Extract the [x, y] coordinate from the center of the cell holding the provided text.  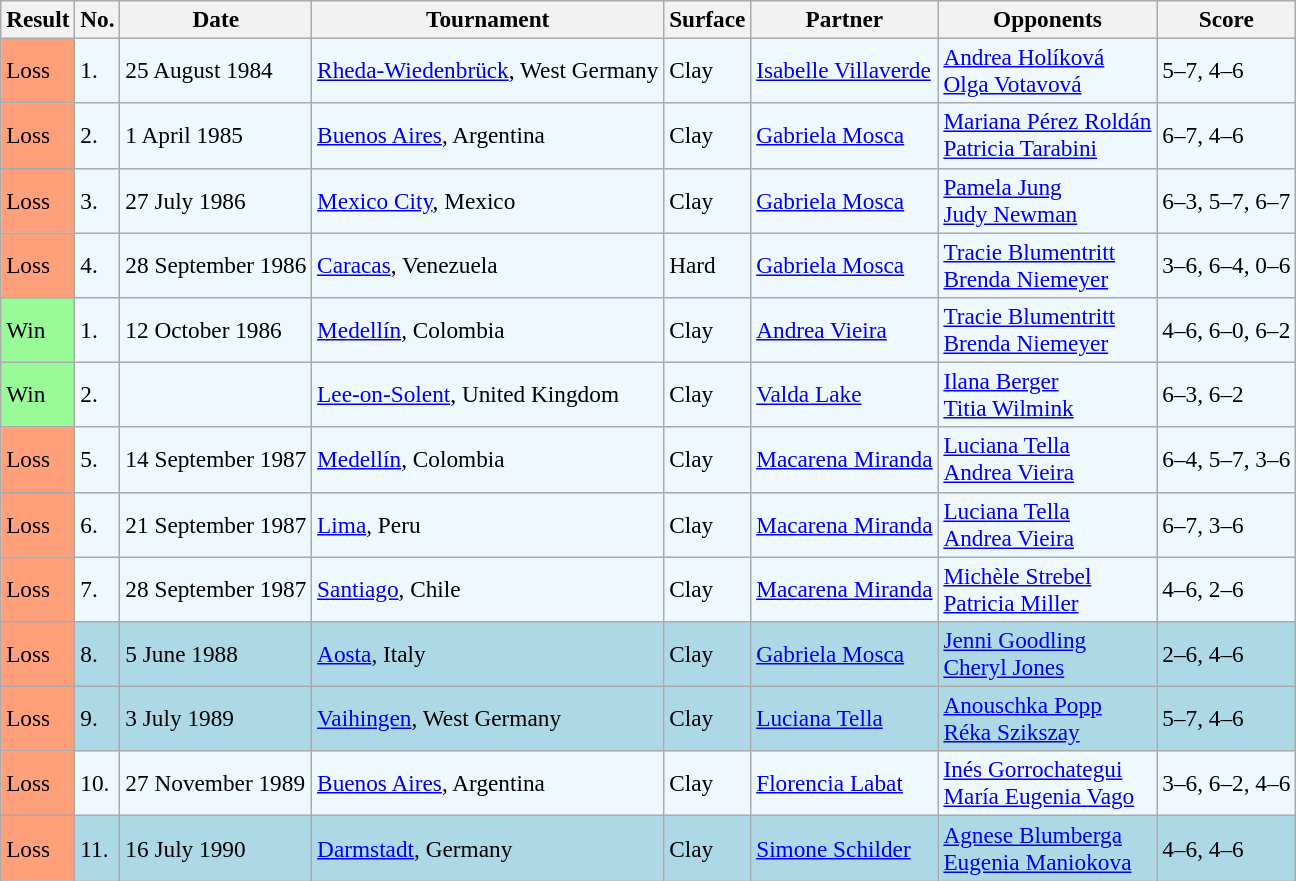
2–6, 4–6 [1226, 654]
27 July 1986 [216, 200]
27 November 1989 [216, 784]
12 October 1986 [216, 330]
Lima, Peru [488, 524]
9. [98, 718]
Darmstadt, Germany [488, 848]
Florencia Labat [844, 784]
Inés Gorrochategui María Eugenia Vago [1048, 784]
10. [98, 784]
Agnese Blumberga Eugenia Maniokova [1048, 848]
Mexico City, Mexico [488, 200]
Ilana Berger Titia Wilmink [1048, 394]
6. [98, 524]
28 September 1986 [216, 264]
5. [98, 460]
Hard [708, 264]
Luciana Tella [844, 718]
8. [98, 654]
6–7, 4–6 [1226, 136]
3–6, 6–4, 0–6 [1226, 264]
16 July 1990 [216, 848]
Date [216, 19]
1 April 1985 [216, 136]
Score [1226, 19]
6–7, 3–6 [1226, 524]
Anouschka Popp Réka Szikszay [1048, 718]
6–3, 6–2 [1226, 394]
28 September 1987 [216, 588]
Surface [708, 19]
Andrea Vieira [844, 330]
Lee-on-Solent, United Kingdom [488, 394]
7. [98, 588]
21 September 1987 [216, 524]
No. [98, 19]
4–6, 2–6 [1226, 588]
6–3, 5–7, 6–7 [1226, 200]
Pamela Jung Judy Newman [1048, 200]
Andrea Holíková Olga Votavová [1048, 70]
Caracas, Venezuela [488, 264]
Isabelle Villaverde [844, 70]
3–6, 6–2, 4–6 [1226, 784]
11. [98, 848]
3. [98, 200]
Santiago, Chile [488, 588]
6–4, 5–7, 3–6 [1226, 460]
Simone Schilder [844, 848]
4–6, 6–0, 6–2 [1226, 330]
Mariana Pérez Roldán Patricia Tarabini [1048, 136]
3 July 1989 [216, 718]
Aosta, Italy [488, 654]
4–6, 4–6 [1226, 848]
Vaihingen, West Germany [488, 718]
Result [38, 19]
Opponents [1048, 19]
Rheda-Wiedenbrück, West Germany [488, 70]
5 June 1988 [216, 654]
14 September 1987 [216, 460]
Partner [844, 19]
4. [98, 264]
Michèle Strebel Patricia Miller [1048, 588]
Valda Lake [844, 394]
Jenni Goodling Cheryl Jones [1048, 654]
Tournament [488, 19]
25 August 1984 [216, 70]
